Return the [X, Y] coordinate for the center point of the cell that contains the specified text.  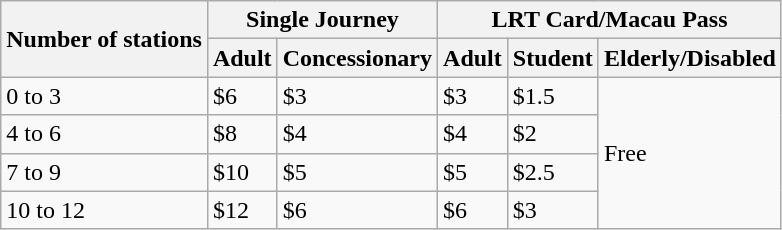
Student [552, 58]
4 to 6 [104, 134]
7 to 9 [104, 172]
Single Journey [322, 20]
$8 [242, 134]
Free [690, 153]
Concessionary [357, 58]
$2.5 [552, 172]
$10 [242, 172]
Elderly/Disabled [690, 58]
Number of stations [104, 39]
$2 [552, 134]
LRT Card/Macau Pass [610, 20]
10 to 12 [104, 210]
0 to 3 [104, 96]
$12 [242, 210]
$1.5 [552, 96]
